Detect which cell encompasses the target text, then output its [x, y] center coordinate. 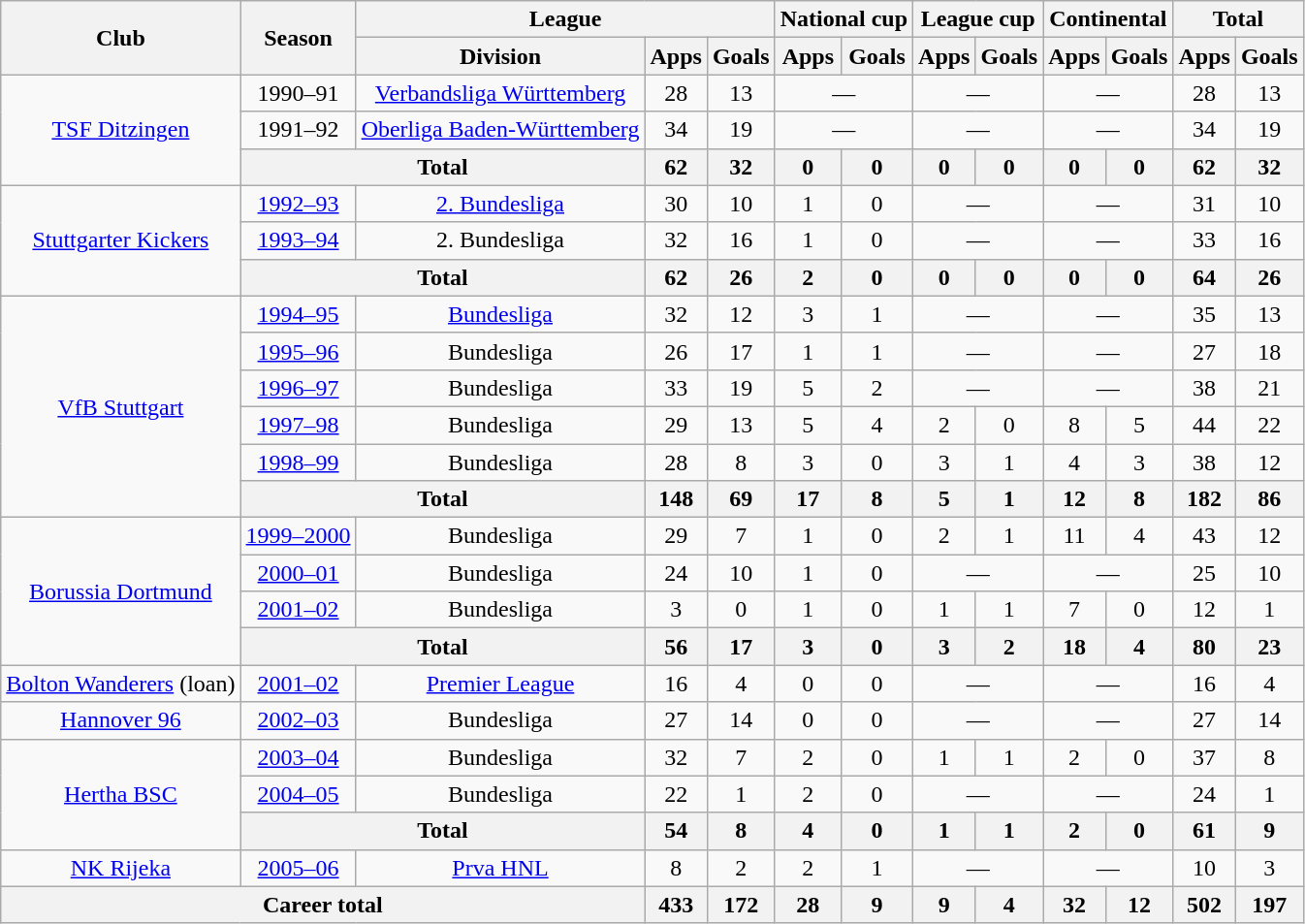
11 [1074, 536]
23 [1269, 647]
44 [1204, 425]
Stuttgarter Kickers [120, 240]
Premier League [500, 684]
1996–97 [299, 388]
League cup [978, 19]
56 [676, 647]
1994–95 [299, 314]
25 [1204, 573]
31 [1204, 204]
1991–92 [299, 130]
1997–98 [299, 425]
Club [120, 38]
197 [1269, 905]
Bolton Wanderers (loan) [120, 684]
21 [1269, 388]
2005–06 [299, 868]
National cup [843, 19]
2003–04 [299, 757]
54 [676, 831]
37 [1204, 757]
80 [1204, 647]
1999–2000 [299, 536]
Borussia Dortmund [120, 591]
1998–99 [299, 462]
NK Rijeka [120, 868]
League [565, 19]
Career total [323, 905]
433 [676, 905]
2000–01 [299, 573]
Division [500, 56]
Oberliga Baden-Württemberg [500, 130]
35 [1204, 314]
30 [676, 204]
Hannover 96 [120, 720]
TSF Ditzingen [120, 130]
69 [741, 499]
2002–03 [299, 720]
148 [676, 499]
1990–91 [299, 93]
64 [1204, 277]
61 [1204, 831]
43 [1204, 536]
Hertha BSC [120, 794]
182 [1204, 499]
172 [741, 905]
1992–93 [299, 204]
Prva HNL [500, 868]
Verbandsliga Württemberg [500, 93]
502 [1204, 905]
Continental [1108, 19]
2004–05 [299, 794]
1995–96 [299, 351]
86 [1269, 499]
VfB Stuttgart [120, 406]
Season [299, 38]
1993–94 [299, 240]
